From the cell containing the given text, extract its center point as (x, y) coordinate. 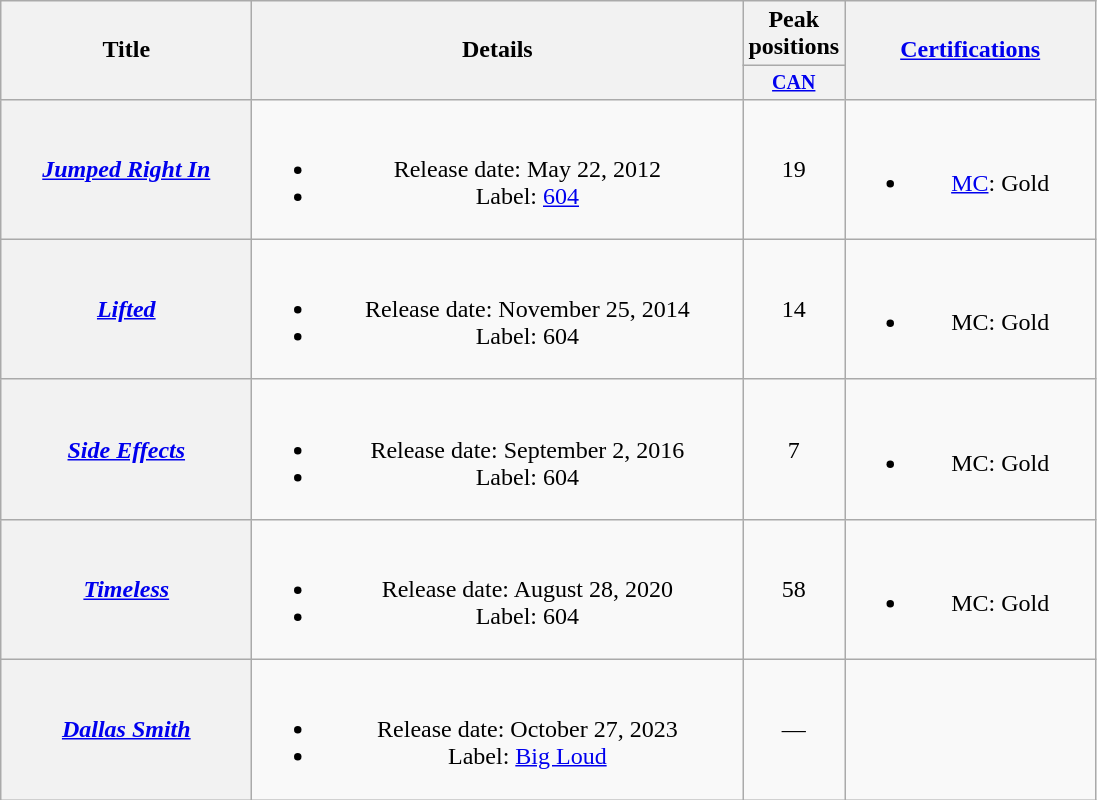
Certifications (970, 50)
Release date: November 25, 2014Label: 604 (498, 309)
58 (794, 589)
Peak positions (794, 34)
19 (794, 169)
7 (794, 449)
Side Effects (126, 449)
— (794, 730)
Release date: October 27, 2023Label: Big Loud (498, 730)
Release date: August 28, 2020Label: 604 (498, 589)
Release date: September 2, 2016Label: 604 (498, 449)
Lifted (126, 309)
Title (126, 50)
Dallas Smith (126, 730)
Release date: May 22, 2012Label: 604 (498, 169)
CAN (794, 82)
14 (794, 309)
Jumped Right In (126, 169)
Details (498, 50)
Timeless (126, 589)
